Identify which cell holds the provided text, then report its [x, y] central coordinate. 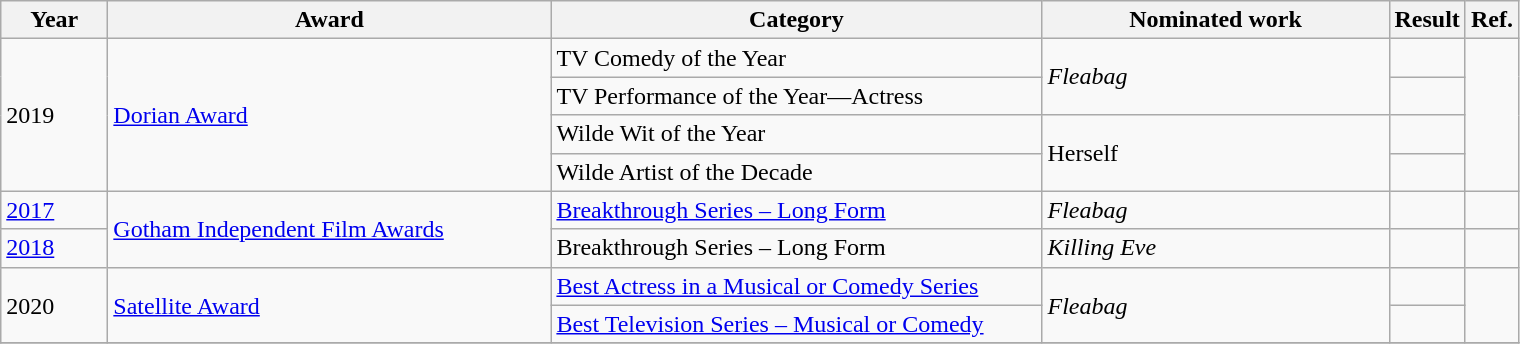
Nominated work [1216, 20]
2017 [54, 210]
2018 [54, 248]
Ref. [1492, 20]
TV Performance of the Year—Actress [796, 96]
Best Actress in a Musical or Comedy Series [796, 286]
Herself [1216, 153]
Gotham Independent Film Awards [330, 229]
Result [1427, 20]
TV Comedy of the Year [796, 58]
Category [796, 20]
Year [54, 20]
Killing Eve [1216, 248]
Best Television Series – Musical or Comedy [796, 324]
Award [330, 20]
Satellite Award [330, 305]
Wilde Artist of the Decade [796, 172]
Wilde Wit of the Year [796, 134]
Dorian Award [330, 115]
2019 [54, 115]
2020 [54, 305]
